For the text-containing cell, return its midpoint in [x, y] coordinate format. 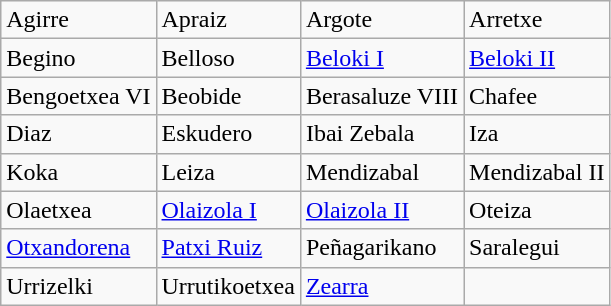
Mendizabal [382, 172]
Argote [382, 20]
Olaetxea [78, 210]
Ibai Zebala [382, 134]
Urrizelki [78, 286]
Arretxe [537, 20]
Beloki II [537, 58]
Chafee [537, 96]
Olaizola II [382, 210]
Mendizabal II [537, 172]
Berasaluze VIII [382, 96]
Leiza [228, 172]
Otxandorena [78, 248]
Peñagarikano [382, 248]
Olaizola I [228, 210]
Apraiz [228, 20]
Diaz [78, 134]
Oteiza [537, 210]
Belloso [228, 58]
Beloki I [382, 58]
Beobide [228, 96]
Urrutikoetxea [228, 286]
Iza [537, 134]
Koka [78, 172]
Saralegui [537, 248]
Agirre [78, 20]
Begino [78, 58]
Zearra [382, 286]
Patxi Ruiz [228, 248]
Eskudero [228, 134]
Bengoetxea VI [78, 96]
